Provide the [X, Y] coordinate of the cell's center where the given text is located.  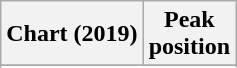
Chart (2019) [72, 34]
Peak position [189, 34]
